From the cell containing the given text, extract its center point as (X, Y) coordinate. 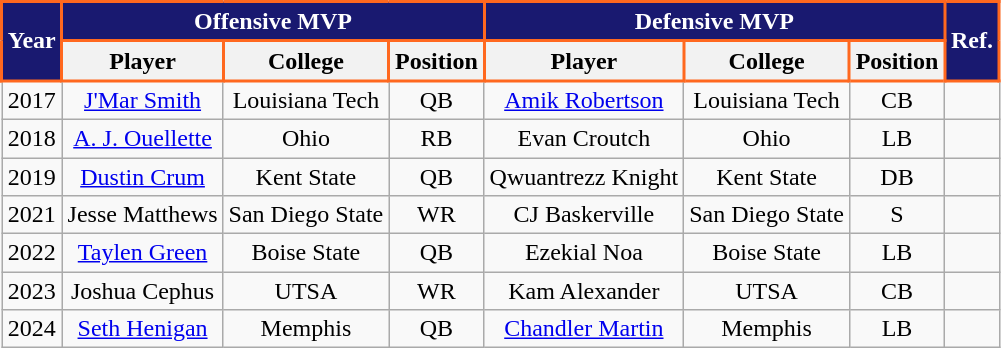
RB (436, 138)
2018 (32, 138)
Joshua Cephus (142, 291)
Chandler Martin (584, 329)
Taylen Green (142, 253)
DB (896, 177)
Ref. (972, 42)
2021 (32, 215)
Evan Croutch (584, 138)
2024 (32, 329)
Kam Alexander (584, 291)
Jesse Matthews (142, 215)
Year (32, 42)
A. J. Ouellette (142, 138)
2019 (32, 177)
Offensive MVP (273, 22)
CJ Baskerville (584, 215)
2022 (32, 253)
Dustin Crum (142, 177)
S (896, 215)
J'Mar Smith (142, 100)
Seth Henigan (142, 329)
Defensive MVP (714, 22)
Qwuantrezz Knight (584, 177)
Amik Robertson (584, 100)
Ezekial Noa (584, 253)
2017 (32, 100)
2023 (32, 291)
